Search for the cell housing the specified text and yield its (X, Y) center coordinate. 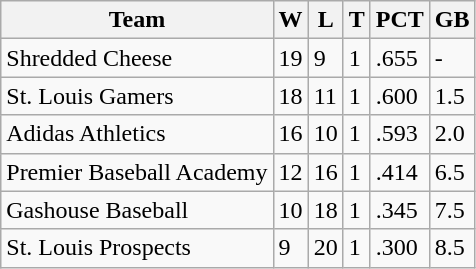
12 (290, 172)
W (290, 20)
.300 (400, 248)
Gashouse Baseball (137, 210)
.655 (400, 58)
T (356, 20)
2.0 (452, 134)
20 (326, 248)
.593 (400, 134)
GB (452, 20)
1.5 (452, 96)
Team (137, 20)
Premier Baseball Academy (137, 172)
6.5 (452, 172)
8.5 (452, 248)
Shredded Cheese (137, 58)
11 (326, 96)
St. Louis Prospects (137, 248)
7.5 (452, 210)
PCT (400, 20)
L (326, 20)
.414 (400, 172)
.345 (400, 210)
- (452, 58)
St. Louis Gamers (137, 96)
Adidas Athletics (137, 134)
19 (290, 58)
.600 (400, 96)
